For the text-containing cell, return its midpoint in (X, Y) coordinate format. 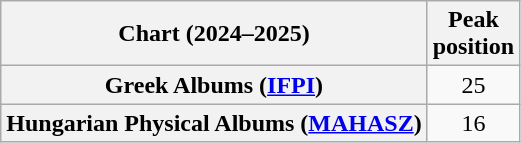
Chart (2024–2025) (214, 34)
Peakposition (473, 34)
16 (473, 123)
Hungarian Physical Albums (MAHASZ) (214, 123)
Greek Albums (IFPI) (214, 85)
25 (473, 85)
